Return the (x, y) coordinate for the center point of the cell that contains the specified text.  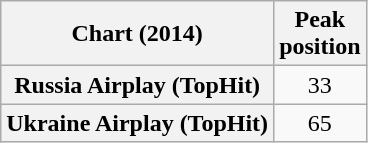
Ukraine Airplay (TopHit) (138, 123)
Peakposition (320, 34)
Russia Airplay (TopHit) (138, 85)
Chart (2014) (138, 34)
65 (320, 123)
33 (320, 85)
